Identify which cell holds the provided text, then report its [x, y] central coordinate. 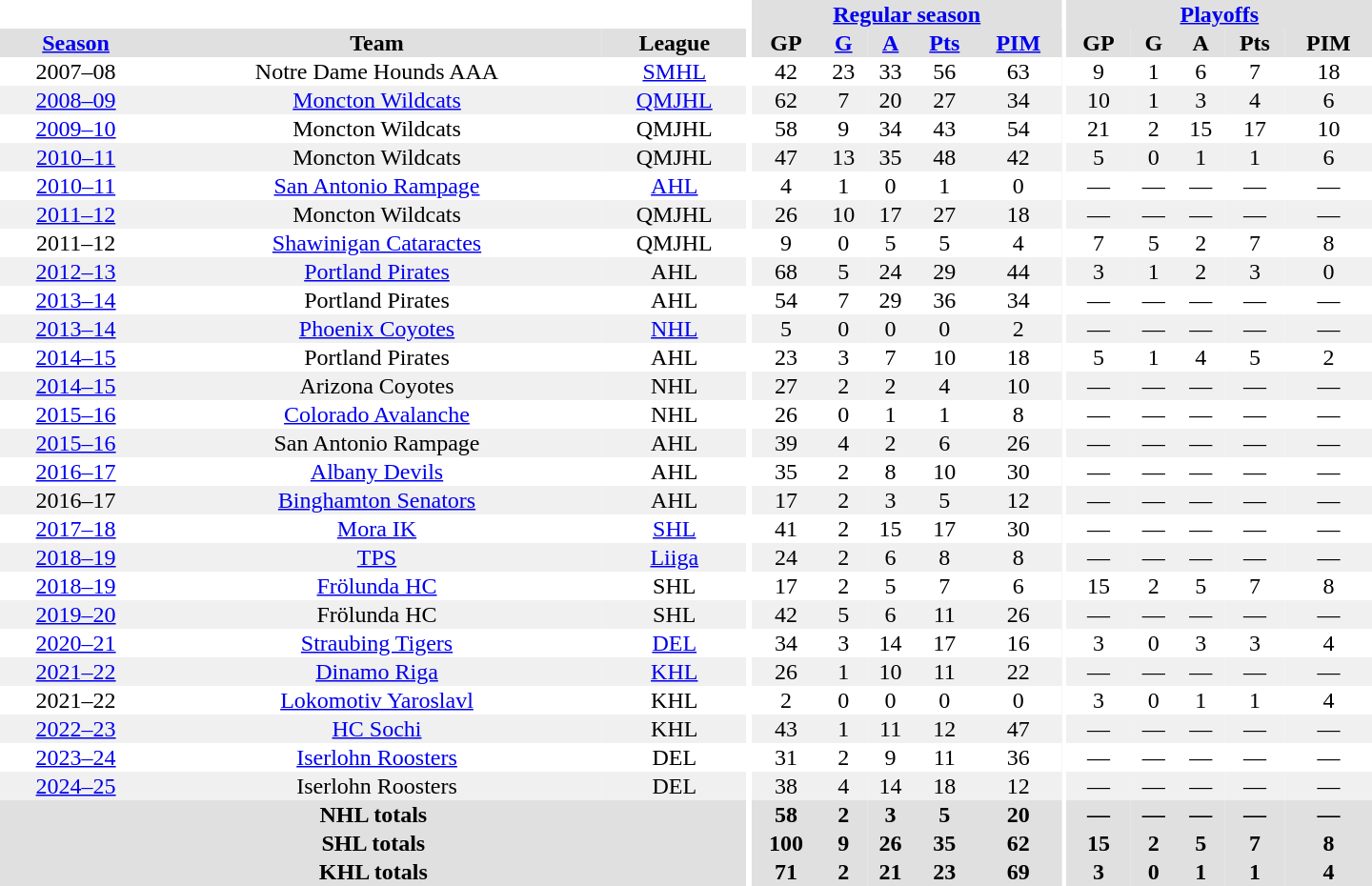
SHL totals [373, 843]
2007–08 [76, 71]
38 [785, 786]
Phoenix Coyotes [377, 329]
33 [890, 71]
2024–25 [76, 786]
63 [1018, 71]
100 [785, 843]
Lokomotiv Yaroslavl [377, 700]
NHL totals [373, 815]
13 [844, 157]
League [675, 43]
68 [785, 272]
2009–10 [76, 129]
2008–09 [76, 100]
Straubing Tigers [377, 643]
2023–24 [76, 757]
2019–20 [76, 614]
Binghamton Senators [377, 500]
2012–13 [76, 272]
Arizona Coyotes [377, 386]
TPS [377, 557]
Shawinigan Cataractes [377, 243]
39 [785, 443]
Notre Dame Hounds AAA [377, 71]
Season [76, 43]
Liiga [675, 557]
31 [785, 757]
KHL totals [373, 872]
2022–23 [76, 729]
Mora IK [377, 529]
16 [1018, 643]
Regular season [907, 14]
44 [1018, 272]
71 [785, 872]
Albany Devils [377, 472]
48 [944, 157]
69 [1018, 872]
2017–18 [76, 529]
HC Sochi [377, 729]
Playoffs [1220, 14]
SMHL [675, 71]
2020–21 [76, 643]
Team [377, 43]
Dinamo Riga [377, 672]
56 [944, 71]
41 [785, 529]
22 [1018, 672]
Colorado Avalanche [377, 414]
